Return (x, y) of the center of cell containing provided text 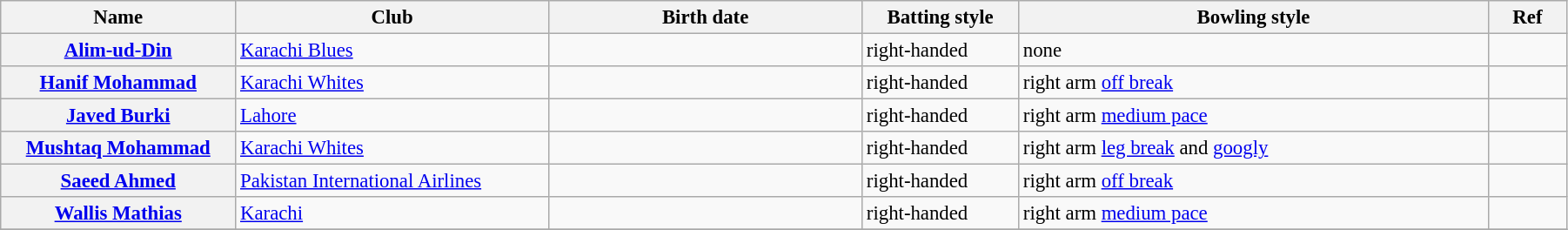
Alim-ud-Din (118, 51)
Club (392, 17)
none (1254, 51)
Wallis Mathias (118, 213)
Hanif Mohammad (118, 83)
Mushtaq Mohammad (118, 148)
Karachi Blues (392, 51)
Batting style (941, 17)
Birth date (706, 17)
Pakistan International Airlines (392, 181)
Bowling style (1254, 17)
Name (118, 17)
Saeed Ahmed (118, 181)
Javed Burki (118, 116)
Lahore (392, 116)
Karachi (392, 213)
Ref (1527, 17)
right arm leg break and googly (1254, 148)
